For the text-containing cell, return its midpoint in [X, Y] coordinate format. 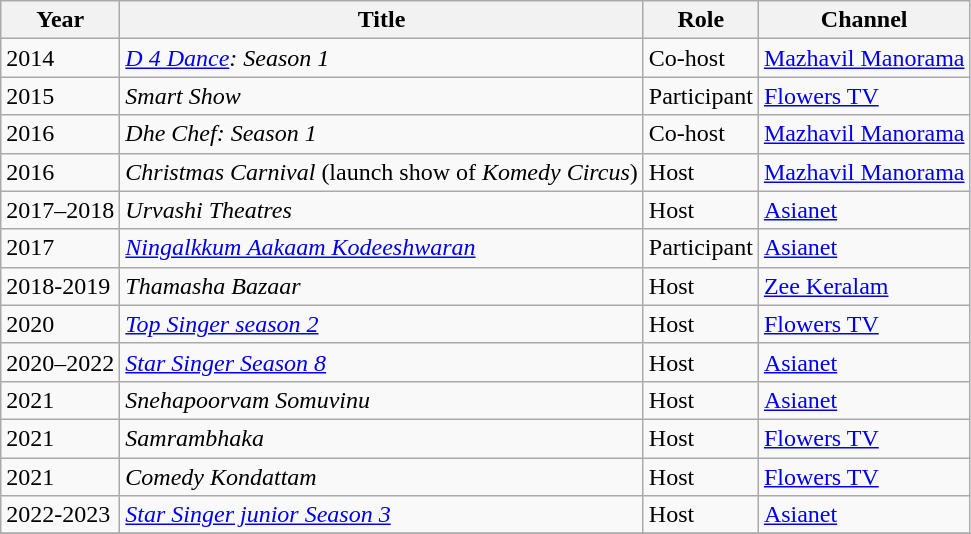
2017–2018 [60, 210]
Snehapoorvam Somuvinu [382, 400]
Smart Show [382, 96]
Year [60, 20]
Dhe Chef: Season 1 [382, 134]
Zee Keralam [864, 286]
Star Singer Season 8 [382, 362]
2022-2023 [60, 515]
2018-2019 [60, 286]
Christmas Carnival (launch show of Komedy Circus) [382, 172]
Samrambhaka [382, 438]
Star Singer junior Season 3 [382, 515]
Title [382, 20]
Role [700, 20]
Urvashi Theatres [382, 210]
2015 [60, 96]
Comedy Kondattam [382, 477]
D 4 Dance: Season 1 [382, 58]
Ningalkkum Aakaam Kodeeshwaran [382, 248]
2017 [60, 248]
Top Singer season 2 [382, 324]
2020–2022 [60, 362]
2014 [60, 58]
Channel [864, 20]
Thamasha Bazaar [382, 286]
2020 [60, 324]
